Pinpoint the cell where the given text exists, returning its [X, Y] midpoint coordinate. 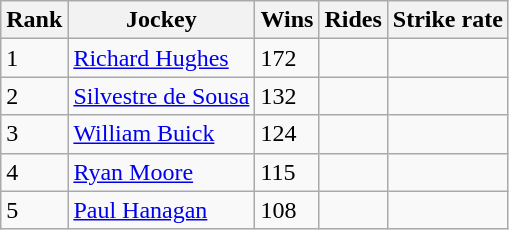
Paul Hanagan [162, 210]
5 [34, 210]
172 [287, 58]
3 [34, 134]
4 [34, 172]
Rank [34, 20]
Silvestre de Sousa [162, 96]
124 [287, 134]
2 [34, 96]
115 [287, 172]
Rides [353, 20]
Wins [287, 20]
Ryan Moore [162, 172]
1 [34, 58]
William Buick [162, 134]
Jockey [162, 20]
108 [287, 210]
Strike rate [448, 20]
Richard Hughes [162, 58]
132 [287, 96]
